Extract the (X, Y) coordinate from the center of the cell holding the provided text.  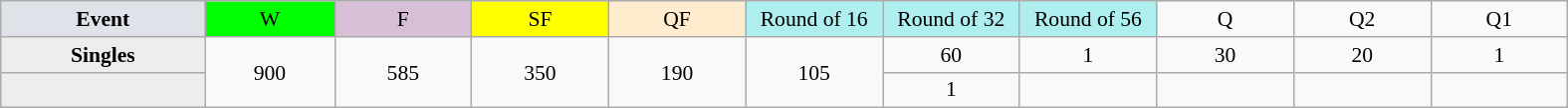
900 (270, 72)
W (270, 19)
190 (677, 72)
QF (677, 19)
Round of 56 (1088, 19)
20 (1362, 55)
585 (403, 72)
30 (1226, 55)
Q2 (1362, 19)
Q1 (1499, 19)
105 (814, 72)
SF (541, 19)
Q (1226, 19)
Round of 32 (951, 19)
Singles (104, 55)
F (403, 19)
350 (541, 72)
Round of 16 (814, 19)
60 (951, 55)
Event (104, 19)
